For the text-containing cell, return its midpoint in [X, Y] coordinate format. 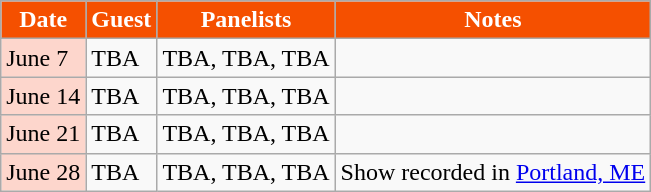
Guest [122, 20]
Date [44, 20]
June 28 [44, 172]
June 7 [44, 58]
Panelists [246, 20]
June 21 [44, 134]
June 14 [44, 96]
Notes [493, 20]
Show recorded in Portland, ME [493, 172]
